Identify which cell holds the provided text, then report its (x, y) central coordinate. 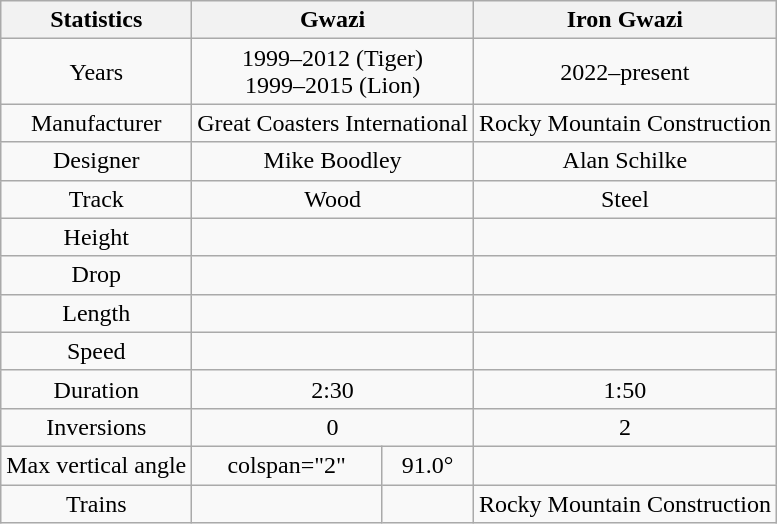
Drop (96, 275)
Steel (624, 199)
Mike Boodley (333, 161)
2022–present (624, 72)
0 (333, 427)
Length (96, 313)
Gwazi (333, 20)
Height (96, 237)
2 (624, 427)
1:50 (624, 389)
Trains (96, 503)
91.0° (428, 465)
Iron Gwazi (624, 20)
Wood (333, 199)
Statistics (96, 20)
2:30 (333, 389)
Years (96, 72)
Duration (96, 389)
1999–2012 (Tiger)1999–2015 (Lion) (333, 72)
Manufacturer (96, 123)
Track (96, 199)
colspan="2" (287, 465)
Inversions (96, 427)
Great Coasters International (333, 123)
Max vertical angle (96, 465)
Designer (96, 161)
Alan Schilke (624, 161)
Speed (96, 351)
